Pinpoint the cell where the given text exists, returning its (x, y) midpoint coordinate. 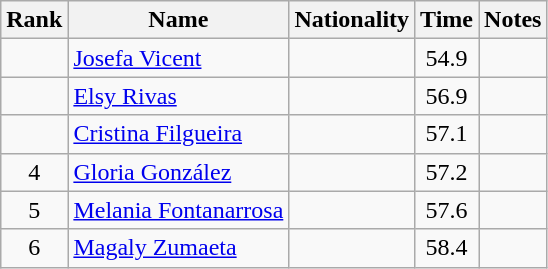
Josefa Vicent (178, 58)
56.9 (447, 96)
Notes (513, 20)
Cristina Filgueira (178, 134)
Elsy Rivas (178, 96)
4 (34, 172)
57.2 (447, 172)
57.6 (447, 210)
54.9 (447, 58)
58.4 (447, 248)
Time (447, 20)
Rank (34, 20)
6 (34, 248)
Nationality (352, 20)
Melania Fontanarrosa (178, 210)
5 (34, 210)
57.1 (447, 134)
Magaly Zumaeta (178, 248)
Gloria González (178, 172)
Name (178, 20)
